Scan for the cell matching the given text and deliver its [x, y] coordinate at center. 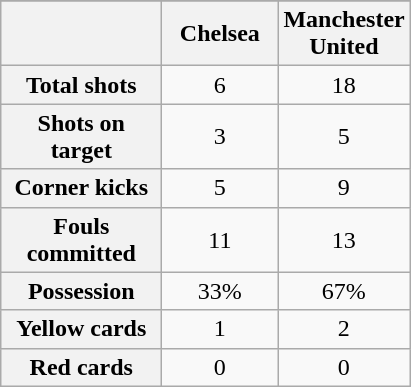
2 [344, 329]
18 [344, 85]
9 [344, 188]
67% [344, 291]
Total shots [82, 85]
13 [344, 240]
Fouls committed [82, 240]
6 [220, 85]
11 [220, 240]
1 [220, 329]
Chelsea [220, 34]
3 [220, 136]
Red cards [82, 367]
Manchester United [344, 34]
Yellow cards [82, 329]
Possession [82, 291]
Corner kicks [82, 188]
Shots on target [82, 136]
33% [220, 291]
